For the text-containing cell, return its midpoint in [x, y] coordinate format. 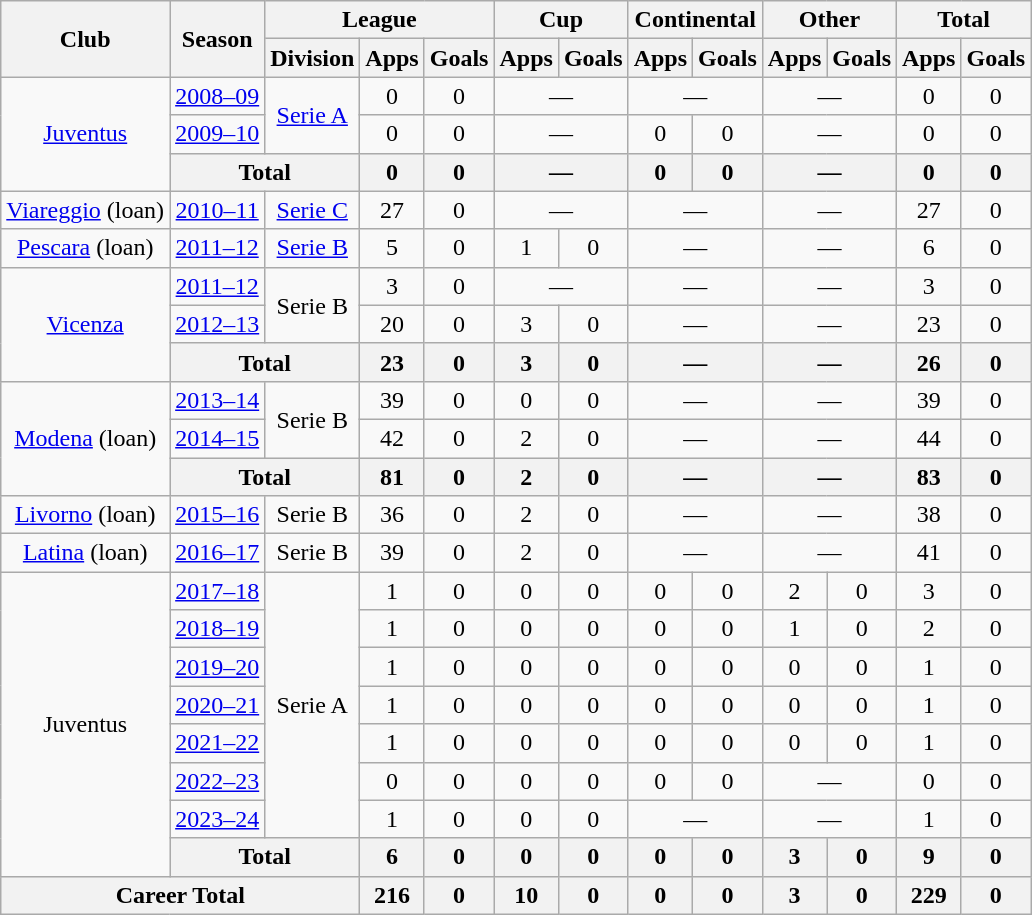
Division [312, 58]
229 [929, 895]
2017–18 [218, 591]
Vicenza [86, 324]
2013–14 [218, 400]
10 [526, 895]
2015–16 [218, 515]
2010–11 [218, 210]
Serie C [312, 210]
2021–22 [218, 743]
2016–17 [218, 553]
38 [929, 515]
Latina (loan) [86, 553]
20 [392, 324]
2014–15 [218, 438]
2020–21 [218, 705]
Continental [695, 20]
Other [829, 20]
2019–20 [218, 667]
81 [392, 477]
League [380, 20]
2022–23 [218, 781]
Livorno (loan) [86, 515]
2018–19 [218, 629]
216 [392, 895]
44 [929, 438]
5 [392, 248]
2023–24 [218, 819]
2009–10 [218, 134]
Modena (loan) [86, 438]
Career Total [180, 895]
Season [218, 39]
9 [929, 857]
Cup [561, 20]
26 [929, 362]
42 [392, 438]
2008–09 [218, 96]
Pescara (loan) [86, 248]
36 [392, 515]
Club [86, 39]
41 [929, 553]
Viareggio (loan) [86, 210]
2012–13 [218, 324]
83 [929, 477]
